Output the (x, y) coordinate of the center of the cell containing the given text.  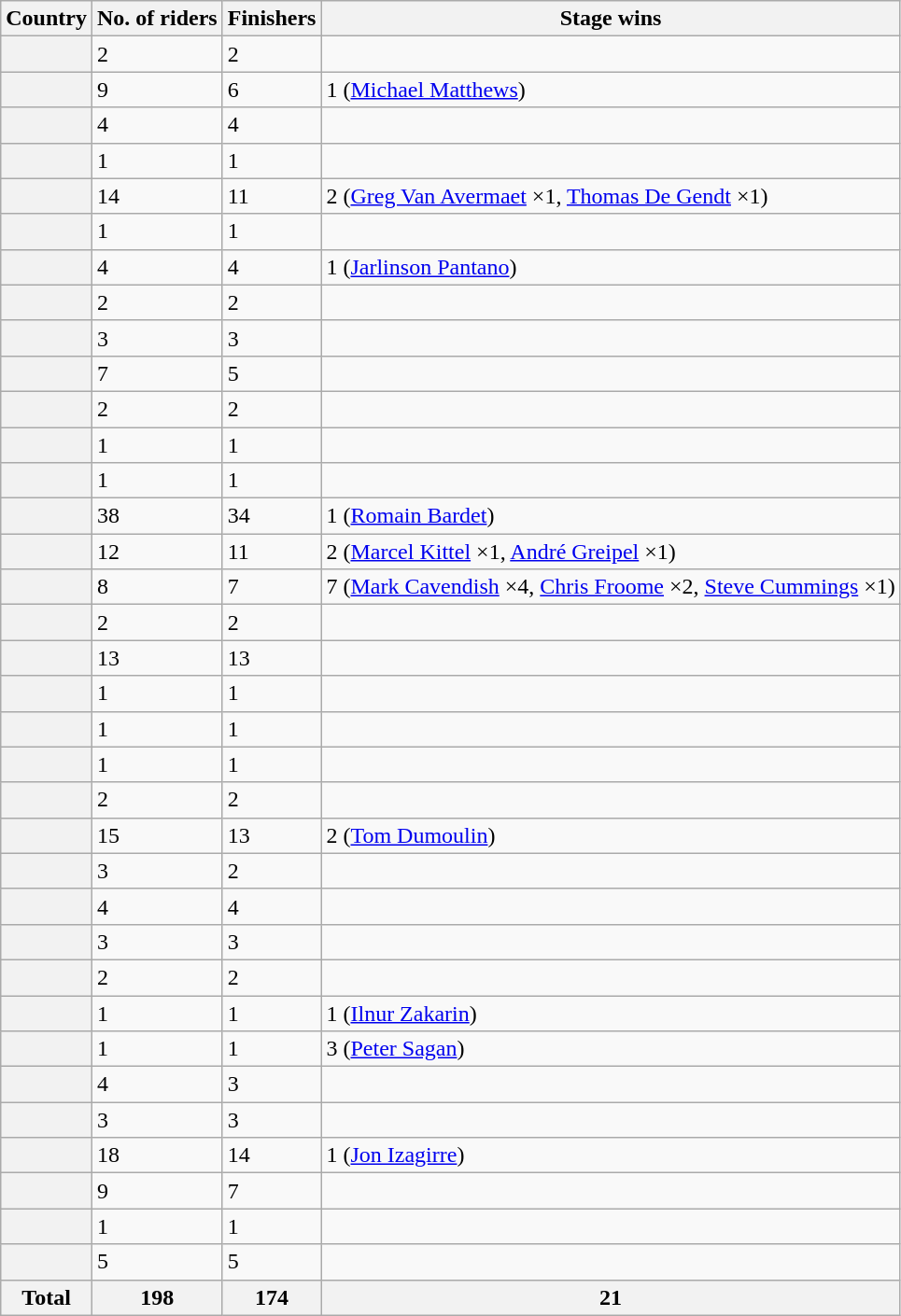
34 (272, 516)
1 (Jon Izagirre) (611, 1155)
Stage wins (611, 19)
Country (47, 19)
38 (157, 516)
3 (Peter Sagan) (611, 1049)
1 (Romain Bardet) (611, 516)
8 (157, 587)
21 (611, 1297)
174 (272, 1297)
2 (Greg Van Avermaet ×1, Thomas De Gendt ×1) (611, 196)
18 (157, 1155)
2 (Tom Dumoulin) (611, 835)
12 (157, 552)
1 (Michael Matthews) (611, 90)
Total (47, 1297)
198 (157, 1297)
7 (Mark Cavendish ×4, Chris Froome ×2, Steve Cummings ×1) (611, 587)
2 (Marcel Kittel ×1, André Greipel ×1) (611, 552)
6 (272, 90)
Finishers (272, 19)
15 (157, 835)
No. of riders (157, 19)
1 (Ilnur Zakarin) (611, 1013)
1 (Jarlinson Pantano) (611, 267)
